Scan for the cell matching the given text and deliver its (x, y) coordinate at center. 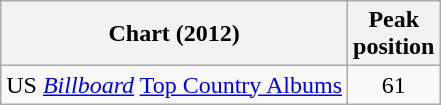
Chart (2012) (174, 34)
61 (394, 85)
Peakposition (394, 34)
US Billboard Top Country Albums (174, 85)
